Find where the given text appears and provide that cell's center as (x, y) coordinate. 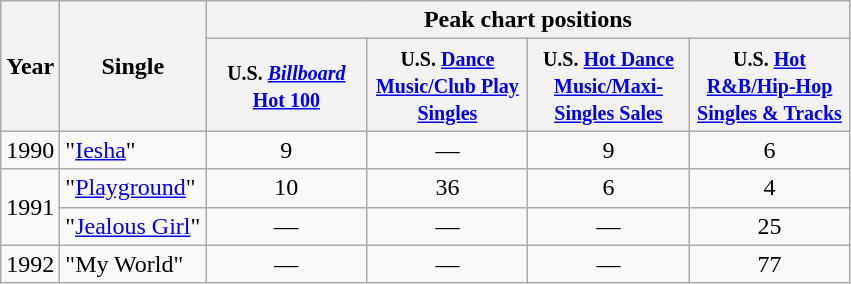
77 (770, 264)
4 (770, 188)
10 (286, 188)
1991 (30, 207)
U.S. Dance Music/Club Play Singles (448, 85)
Single (133, 66)
1992 (30, 264)
Peak chart positions (528, 20)
"My World" (133, 264)
"Playground" (133, 188)
Year (30, 66)
36 (448, 188)
U.S. Hot Dance Music/Maxi-Singles Sales (608, 85)
U.S. Hot R&B/Hip-Hop Singles & Tracks (770, 85)
U.S. Billboard Hot 100 (286, 85)
25 (770, 226)
"Iesha" (133, 150)
"Jealous Girl" (133, 226)
1990 (30, 150)
